Output the (X, Y) coordinate of the center of the cell containing the given text.  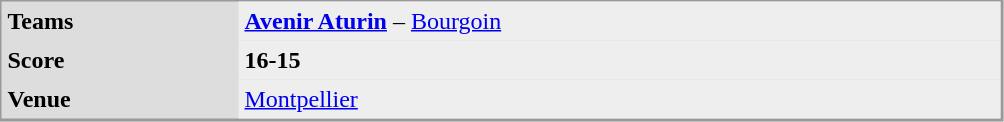
Avenir Aturin – Bourgoin (619, 22)
Venue (120, 100)
Teams (120, 22)
Montpellier (619, 100)
16-15 (619, 60)
Score (120, 60)
